For the text-containing cell, return its midpoint in (x, y) coordinate format. 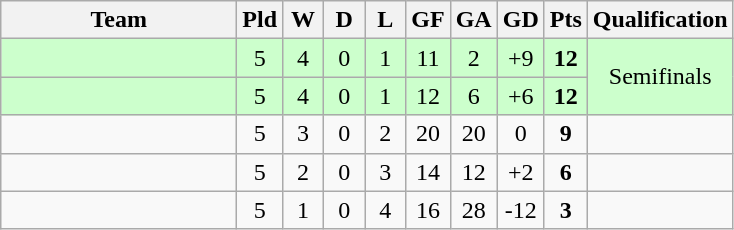
GD (520, 20)
-12 (520, 210)
Pld (260, 20)
GF (428, 20)
+2 (520, 172)
W (304, 20)
16 (428, 210)
11 (428, 58)
Qualification (660, 20)
Team (119, 20)
9 (566, 134)
+9 (520, 58)
Pts (566, 20)
28 (474, 210)
L (386, 20)
D (344, 20)
14 (428, 172)
Semifinals (660, 77)
GA (474, 20)
+6 (520, 96)
